Locate the cell with the specified text and output its (X, Y) center coordinate. 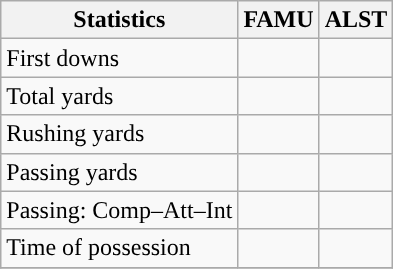
Time of possession (120, 248)
Total yards (120, 96)
First downs (120, 58)
Passing: Comp–Att–Int (120, 210)
Passing yards (120, 172)
FAMU (278, 20)
Rushing yards (120, 134)
ALST (356, 20)
Statistics (120, 20)
